Capture the cell that displays the provided text and extract its (x, y) central coordinate. 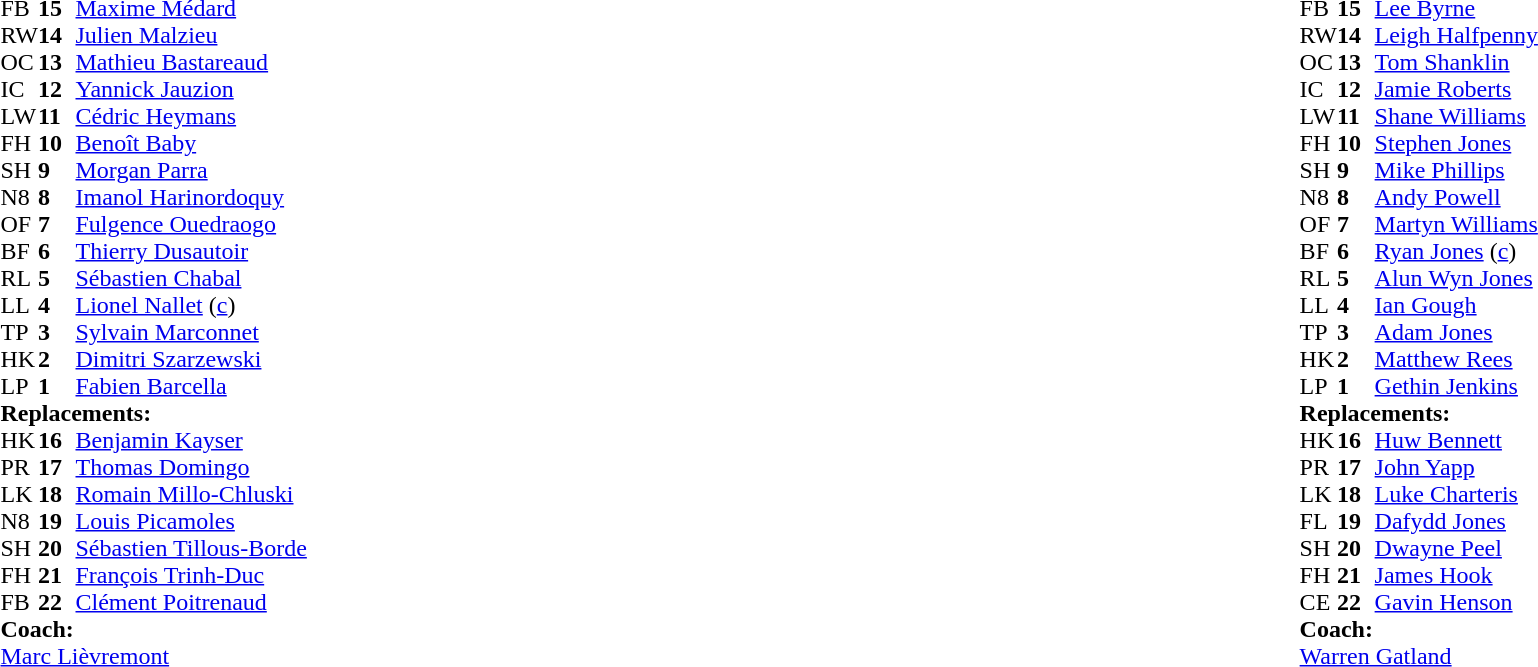
James Hook (1456, 576)
Luke Charteris (1456, 494)
Yannick Jauzion (192, 90)
Ian Gough (1456, 306)
Shane Williams (1456, 116)
Huw Bennett (1456, 440)
Leigh Halfpenny (1456, 36)
Morgan Parra (192, 170)
Julien Malzieu (192, 36)
Fulgence Ouedraogo (192, 224)
François Trinh-Duc (192, 576)
Imanol Harinordoquy (192, 198)
Adam Jones (1456, 332)
Matthew Rees (1456, 360)
Mike Phillips (1456, 170)
Louis Picamoles (192, 522)
CE (1319, 602)
FL (1319, 522)
Thierry Dusautoir (192, 252)
Cédric Heymans (192, 116)
Jamie Roberts (1456, 90)
Mathieu Bastareaud (192, 62)
Sébastien Tillous-Borde (192, 548)
Clément Poitrenaud (192, 602)
Dafydd Jones (1456, 522)
Thomas Domingo (192, 468)
Stephen Jones (1456, 144)
Tom Shanklin (1456, 62)
Sébastien Chabal (192, 278)
Lionel Nallet (c) (192, 306)
Benoît Baby (192, 144)
Dwayne Peel (1456, 548)
Gavin Henson (1456, 602)
Sylvain Marconnet (192, 332)
Andy Powell (1456, 198)
Alun Wyn Jones (1456, 278)
Gethin Jenkins (1456, 386)
Fabien Barcella (192, 386)
FB (19, 602)
Romain Millo-Chluski (192, 494)
Martyn Williams (1456, 224)
Dimitri Szarzewski (192, 360)
Benjamin Kayser (192, 440)
John Yapp (1456, 468)
Ryan Jones (c) (1456, 252)
